From the cell containing the given text, extract its center point as [X, Y] coordinate. 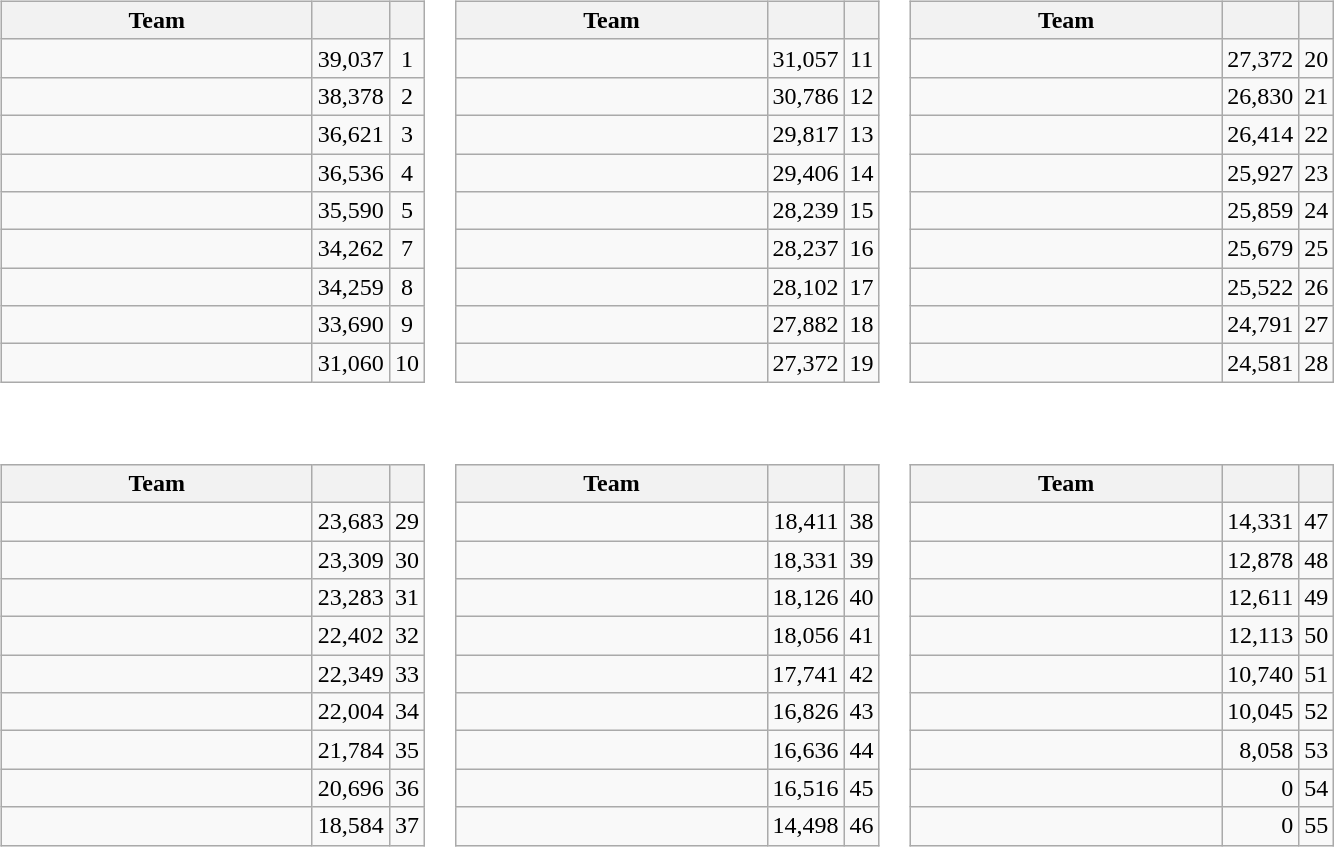
22 [1316, 134]
36,536 [350, 173]
10 [406, 363]
18,411 [806, 521]
27,882 [806, 325]
25,679 [1260, 249]
11 [862, 58]
14,498 [806, 826]
48 [1316, 559]
31,057 [806, 58]
33,690 [350, 325]
12,611 [1260, 598]
40 [862, 598]
53 [1316, 750]
22,402 [350, 636]
25,859 [1260, 211]
39,037 [350, 58]
20 [1316, 58]
20,696 [350, 788]
28,237 [806, 249]
17,741 [806, 674]
32 [406, 636]
36 [406, 788]
31 [406, 598]
24,581 [1260, 363]
10,740 [1260, 674]
34,259 [350, 287]
30,786 [806, 96]
14 [862, 173]
29 [406, 521]
17 [862, 287]
15 [862, 211]
18 [862, 325]
23,283 [350, 598]
38,378 [350, 96]
9 [406, 325]
50 [1316, 636]
28,239 [806, 211]
44 [862, 750]
19 [862, 363]
18,056 [806, 636]
37 [406, 826]
26,830 [1260, 96]
13 [862, 134]
21 [1316, 96]
23,309 [350, 559]
41 [862, 636]
12,113 [1260, 636]
14,331 [1260, 521]
38 [862, 521]
55 [1316, 826]
7 [406, 249]
54 [1316, 788]
22,349 [350, 674]
45 [862, 788]
47 [1316, 521]
25 [1316, 249]
28 [1316, 363]
42 [862, 674]
29,817 [806, 134]
12,878 [1260, 559]
36,621 [350, 134]
34,262 [350, 249]
3 [406, 134]
46 [862, 826]
25,522 [1260, 287]
16,826 [806, 712]
18,584 [350, 826]
18,126 [806, 598]
35 [406, 750]
8,058 [1260, 750]
10,045 [1260, 712]
1 [406, 58]
22,004 [350, 712]
16,516 [806, 788]
28,102 [806, 287]
2 [406, 96]
34 [406, 712]
23 [1316, 173]
52 [1316, 712]
43 [862, 712]
16 [862, 249]
16,636 [806, 750]
51 [1316, 674]
25,927 [1260, 173]
35,590 [350, 211]
33 [406, 674]
29,406 [806, 173]
21,784 [350, 750]
26,414 [1260, 134]
8 [406, 287]
24 [1316, 211]
18,331 [806, 559]
5 [406, 211]
30 [406, 559]
12 [862, 96]
39 [862, 559]
24,791 [1260, 325]
23,683 [350, 521]
27 [1316, 325]
49 [1316, 598]
31,060 [350, 363]
26 [1316, 287]
4 [406, 173]
